Return the [x, y] coordinate for the center point of the cell that contains the specified text.  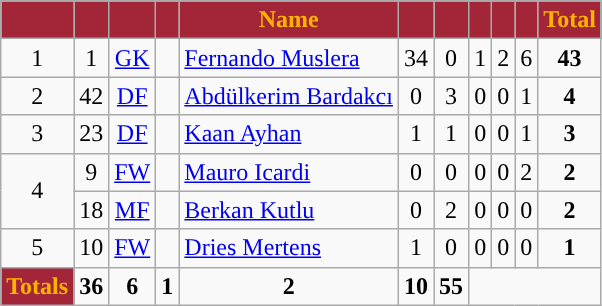
55 [452, 286]
9 [92, 172]
MF [132, 210]
Totals [38, 286]
Berkan Kutlu [289, 210]
18 [92, 210]
36 [92, 286]
Mauro Icardi [289, 172]
42 [92, 96]
Kaan Ayhan [289, 134]
43 [570, 58]
23 [92, 134]
Dries Mertens [289, 248]
5 [38, 248]
Abdülkerim Bardakcı [289, 96]
34 [416, 58]
Fernando Muslera [289, 58]
Name [289, 20]
Total [570, 20]
GK [132, 58]
